From the cell containing the given text, extract its center point as [X, Y] coordinate. 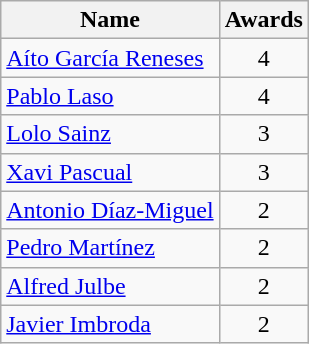
Aíto García Reneses [110, 58]
Awards [264, 20]
Alfred Julbe [110, 286]
Lolo Sainz [110, 134]
Xavi Pascual [110, 172]
Antonio Díaz-Miguel [110, 210]
Pablo Laso [110, 96]
Javier Imbroda [110, 324]
Name [110, 20]
Pedro Martínez [110, 248]
